Provide the [x, y] coordinate of the cell's center where the given text is located.  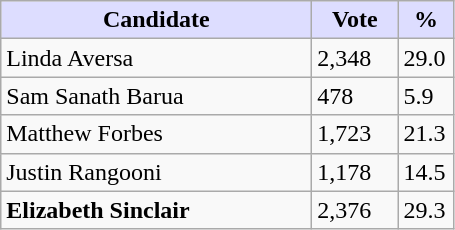
29.0 [426, 58]
Linda Aversa [156, 58]
Justin Rangooni [156, 172]
Candidate [156, 20]
1,178 [355, 172]
Sam Sanath Barua [156, 96]
21.3 [426, 134]
Vote [355, 20]
478 [355, 96]
Matthew Forbes [156, 134]
1,723 [355, 134]
29.3 [426, 210]
Elizabeth Sinclair [156, 210]
5.9 [426, 96]
2,348 [355, 58]
% [426, 20]
2,376 [355, 210]
14.5 [426, 172]
